For the text-containing cell, return its midpoint in [x, y] coordinate format. 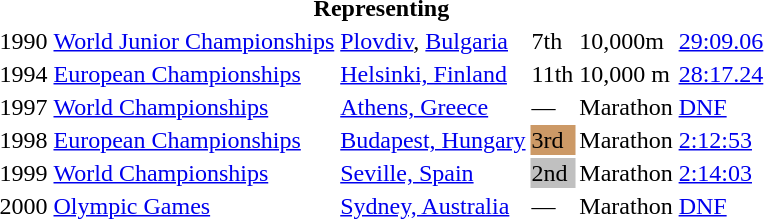
10,000 m [626, 74]
2nd [552, 173]
11th [552, 74]
— [552, 107]
World Junior Championships [194, 41]
Budapest, Hungary [433, 140]
Plovdiv, Bulgaria [433, 41]
Athens, Greece [433, 107]
10,000m [626, 41]
3rd [552, 140]
Seville, Spain [433, 173]
7th [552, 41]
Helsinki, Finland [433, 74]
